Capture the cell that displays the provided text and extract its [x, y] central coordinate. 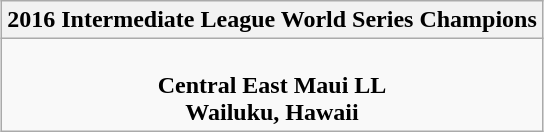
2016 Intermediate League World Series Champions [272, 20]
Central East Maui LLWailuku, Hawaii [272, 85]
